Identify which cell holds the provided text, then report its (x, y) central coordinate. 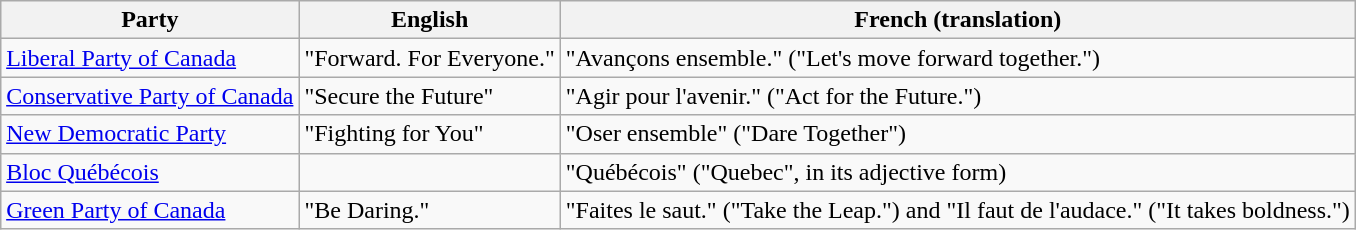
"Be Daring." (430, 210)
Party (150, 20)
English (430, 20)
Conservative Party of Canada (150, 96)
"Secure the Future" (430, 96)
"Faites le saut." ("Take the Leap.") and "Il faut de l'audace." ("It takes boldness.") (958, 210)
"Fighting for You" (430, 134)
"Québécois" ("Quebec", in its adjective form) (958, 172)
"Agir pour l'avenir." ("Act for the Future.") (958, 96)
"Forward. For Everyone." (430, 58)
Bloc Québécois (150, 172)
"Avançons ensemble." ("Let's move forward together.") (958, 58)
"Oser ensemble" ("Dare Together") (958, 134)
Liberal Party of Canada (150, 58)
French (translation) (958, 20)
New Democratic Party (150, 134)
Green Party of Canada (150, 210)
